Capture the cell that displays the provided text and extract its (x, y) central coordinate. 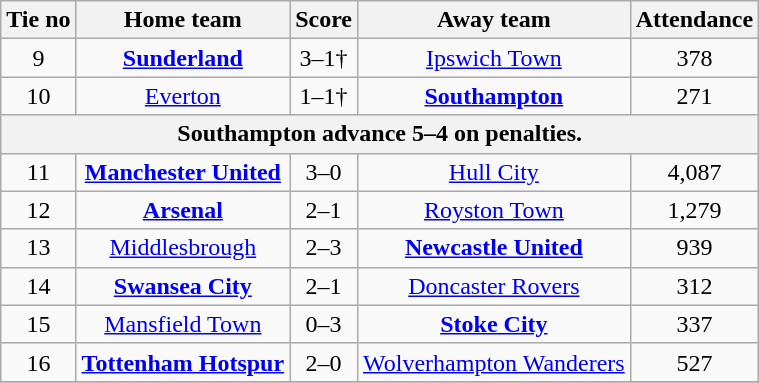
Tie no (38, 20)
1–1† (324, 96)
14 (38, 286)
Middlesbrough (183, 248)
Royston Town (494, 210)
3–0 (324, 172)
Mansfield Town (183, 324)
Attendance (694, 20)
Doncaster Rovers (494, 286)
Swansea City (183, 286)
12 (38, 210)
11 (38, 172)
1,279 (694, 210)
939 (694, 248)
271 (694, 96)
Tottenham Hotspur (183, 362)
Home team (183, 20)
Ipswich Town (494, 58)
Everton (183, 96)
Southampton (494, 96)
Score (324, 20)
Hull City (494, 172)
2–0 (324, 362)
13 (38, 248)
Southampton advance 5–4 on penalties. (380, 134)
0–3 (324, 324)
10 (38, 96)
3–1† (324, 58)
9 (38, 58)
378 (694, 58)
Newcastle United (494, 248)
Sunderland (183, 58)
2–3 (324, 248)
16 (38, 362)
527 (694, 362)
Manchester United (183, 172)
Away team (494, 20)
Wolverhampton Wanderers (494, 362)
Arsenal (183, 210)
337 (694, 324)
Stoke City (494, 324)
4,087 (694, 172)
312 (694, 286)
15 (38, 324)
